Identify which cell holds the provided text, then report its [X, Y] central coordinate. 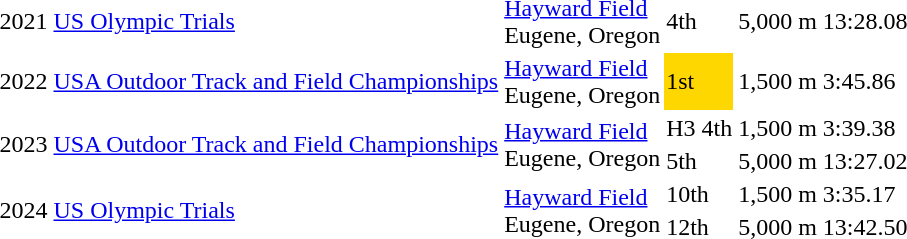
5th [700, 161]
H3 4th [700, 128]
5,000 m [778, 161]
10th [700, 194]
1st [700, 82]
